Search for the cell housing the specified text and yield its (X, Y) center coordinate. 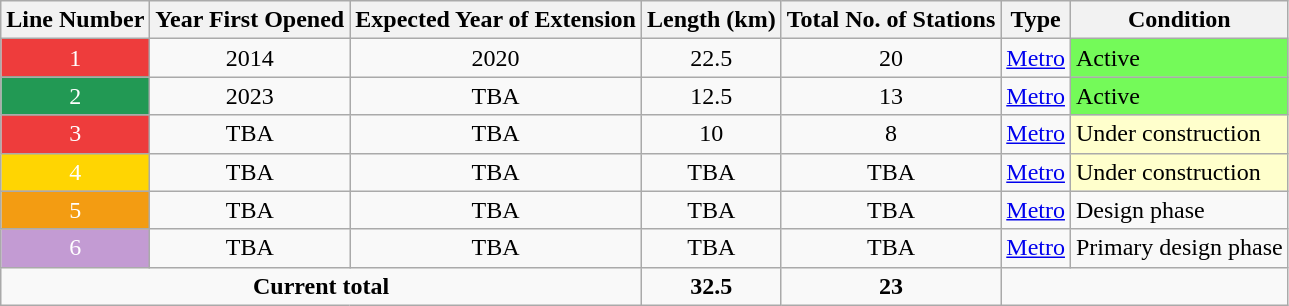
2020 (496, 58)
Expected Year of Extension (496, 20)
Current total (322, 286)
Primary design phase (1179, 248)
5 (76, 210)
2014 (250, 58)
13 (891, 96)
8 (891, 134)
1 (76, 58)
32.5 (711, 286)
4 (76, 172)
Year First Opened (250, 20)
10 (711, 134)
Type (1036, 20)
6 (76, 248)
22.5 (711, 58)
Condition (1179, 20)
2 (76, 96)
Length (km) (711, 20)
23 (891, 286)
12.5 (711, 96)
Total No. of Stations (891, 20)
Design phase (1179, 210)
3 (76, 134)
Line Number (76, 20)
2023 (250, 96)
20 (891, 58)
